Output the [x, y] coordinate of the center of the cell containing the given text.  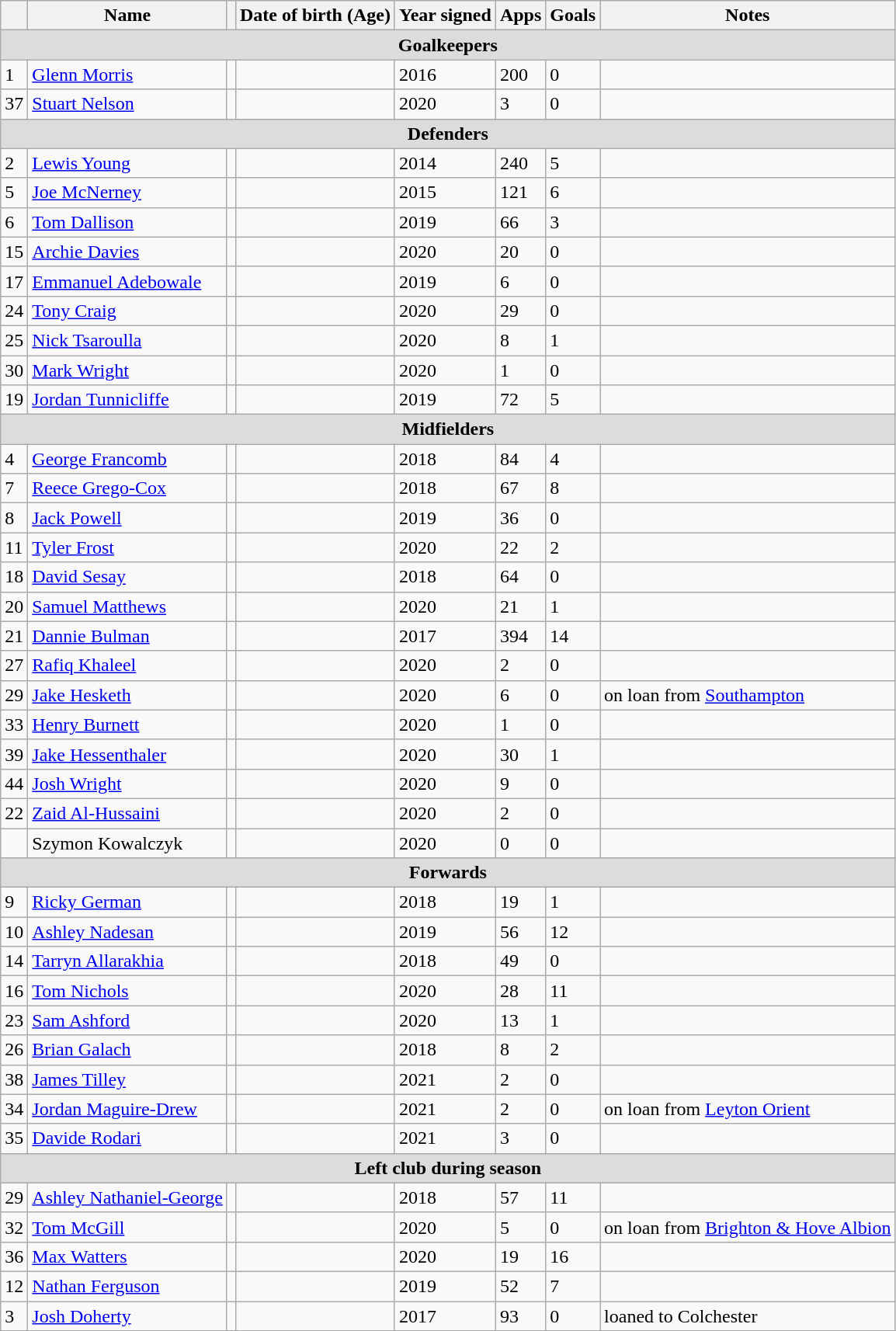
121 [520, 193]
56 [520, 932]
Lewis Young [127, 163]
34 [14, 1109]
Sam Ashford [127, 1020]
25 [14, 340]
Nick Tsaroulla [127, 340]
38 [14, 1079]
Ricky German [127, 902]
44 [14, 784]
Jordan Tunnicliffe [127, 400]
52 [520, 1286]
Jake Hesketh [127, 695]
on loan from Brighton & Hove Albion [748, 1227]
Dannie Bulman [127, 636]
67 [520, 488]
18 [14, 577]
28 [520, 991]
Tarryn Allarakhia [127, 961]
Henry Burnett [127, 725]
93 [520, 1316]
17 [14, 281]
Tyler Frost [127, 547]
200 [520, 75]
Goalkeepers [448, 45]
Forwards [448, 873]
Max Watters [127, 1256]
394 [520, 636]
Stuart Nelson [127, 104]
Date of birth (Age) [315, 16]
26 [14, 1050]
Name [127, 16]
15 [14, 252]
George Francomb [127, 459]
49 [520, 961]
84 [520, 459]
Davide Rodari [127, 1138]
23 [14, 1020]
James Tilley [127, 1079]
Josh Wright [127, 784]
Zaid Al-Hussaini [127, 813]
Defenders [448, 134]
Goals [573, 16]
32 [14, 1227]
Joe McNerney [127, 193]
Reece Grego-Cox [127, 488]
Tony Craig [127, 311]
27 [14, 665]
Tom McGill [127, 1227]
13 [520, 1020]
Brian Galach [127, 1050]
66 [520, 222]
Notes [748, 16]
on loan from Leyton Orient [748, 1109]
10 [14, 932]
Ashley Nadesan [127, 932]
Josh Doherty [127, 1316]
35 [14, 1138]
2014 [445, 163]
Glenn Morris [127, 75]
64 [520, 577]
2015 [445, 193]
Ashley Nathaniel-George [127, 1197]
Jack Powell [127, 518]
240 [520, 163]
loaned to Colchester [748, 1316]
57 [520, 1197]
37 [14, 104]
Szymon Kowalczyk [127, 843]
Jordan Maguire-Drew [127, 1109]
72 [520, 400]
Samuel Matthews [127, 606]
Mark Wright [127, 370]
Year signed [445, 16]
Emmanuel Adebowale [127, 281]
39 [14, 754]
Archie Davies [127, 252]
Left club during season [448, 1168]
Jake Hessenthaler [127, 754]
Rafiq Khaleel [127, 665]
Tom Dallison [127, 222]
on loan from Southampton [748, 695]
Midfielders [448, 429]
2016 [445, 75]
David Sesay [127, 577]
24 [14, 311]
Apps [520, 16]
Nathan Ferguson [127, 1286]
33 [14, 725]
Tom Nichols [127, 991]
